Scan for the cell matching the given text and deliver its [x, y] coordinate at center. 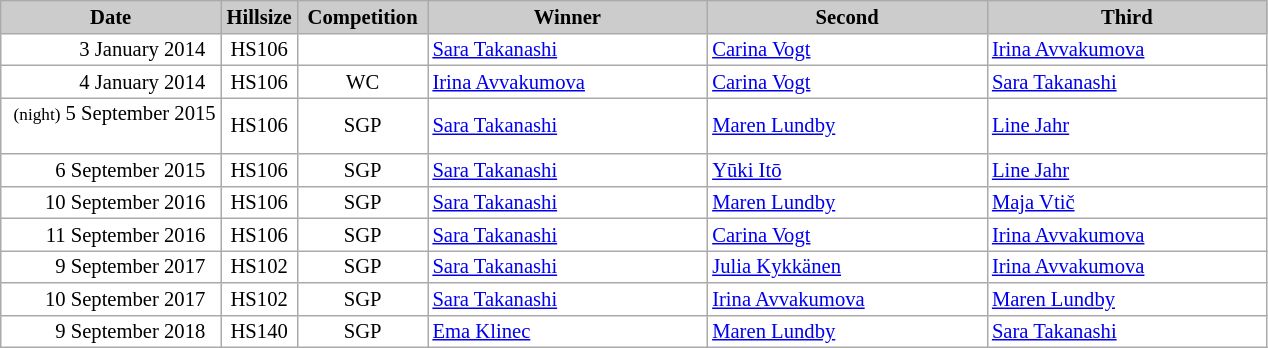
6 September 2015 [111, 170]
HS140 [258, 331]
Competition [363, 16]
Date [111, 16]
Third [1127, 16]
Second [847, 16]
Ema Klinec [568, 331]
Winner [568, 16]
Julia Kykkänen [847, 266]
9 September 2017 [111, 266]
Yūki Itō [847, 170]
Hillsize [258, 16]
9 September 2018 [111, 331]
(night) 5 September 2015 [111, 125]
Maja Vtič [1127, 202]
11 September 2016 [111, 234]
WC [363, 81]
10 September 2016 [111, 202]
10 September 2017 [111, 298]
3 January 2014 [111, 49]
4 January 2014 [111, 81]
